Scan for the cell matching the given text and deliver its (x, y) coordinate at center. 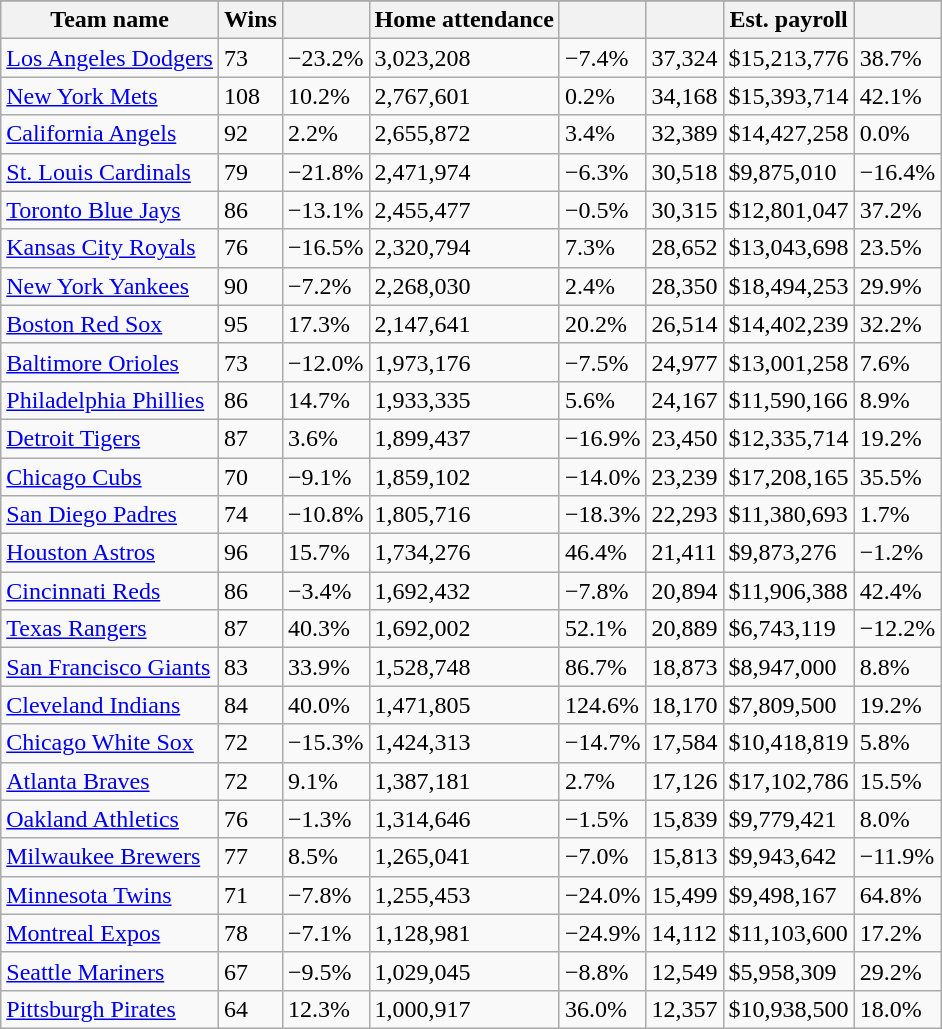
−15.3% (326, 743)
20.2% (602, 324)
5.6% (602, 400)
20,894 (684, 591)
Toronto Blue Jays (110, 210)
37.2% (898, 210)
$9,943,642 (788, 857)
−24.9% (602, 933)
2,655,872 (464, 134)
$10,418,819 (788, 743)
1,899,437 (464, 438)
2.2% (326, 134)
95 (250, 324)
$10,938,500 (788, 1009)
$11,590,166 (788, 400)
15.5% (898, 781)
12,549 (684, 971)
Cincinnati Reds (110, 591)
86.7% (602, 667)
8.9% (898, 400)
79 (250, 172)
84 (250, 705)
17,584 (684, 743)
$5,958,309 (788, 971)
$17,208,165 (788, 477)
$17,102,786 (788, 781)
$9,779,421 (788, 819)
Kansas City Royals (110, 248)
−12.0% (326, 362)
−16.5% (326, 248)
Texas Rangers (110, 629)
2,767,601 (464, 96)
83 (250, 667)
23.5% (898, 248)
1,265,041 (464, 857)
San Francisco Giants (110, 667)
17.2% (898, 933)
Est. payroll (788, 20)
3.6% (326, 438)
18,170 (684, 705)
9.1% (326, 781)
−1.2% (898, 553)
20,889 (684, 629)
$18,494,253 (788, 286)
Houston Astros (110, 553)
−21.8% (326, 172)
14.7% (326, 400)
−9.5% (326, 971)
15,813 (684, 857)
22,293 (684, 515)
92 (250, 134)
8.0% (898, 819)
1.7% (898, 515)
0.2% (602, 96)
$11,906,388 (788, 591)
32,389 (684, 134)
26,514 (684, 324)
$14,402,239 (788, 324)
Boston Red Sox (110, 324)
Philadelphia Phillies (110, 400)
−7.4% (602, 58)
Atlanta Braves (110, 781)
California Angels (110, 134)
1,029,045 (464, 971)
−9.1% (326, 477)
Los Angeles Dodgers (110, 58)
−0.5% (602, 210)
$13,001,258 (788, 362)
$9,873,276 (788, 553)
3.4% (602, 134)
Baltimore Orioles (110, 362)
67 (250, 971)
New York Mets (110, 96)
−13.1% (326, 210)
$6,743,119 (788, 629)
Chicago Cubs (110, 477)
1,805,716 (464, 515)
108 (250, 96)
−14.7% (602, 743)
Team name (110, 20)
15,839 (684, 819)
74 (250, 515)
2,320,794 (464, 248)
$15,213,776 (788, 58)
1,933,335 (464, 400)
29.9% (898, 286)
−6.3% (602, 172)
$14,427,258 (788, 134)
46.4% (602, 553)
8.8% (898, 667)
7.3% (602, 248)
1,000,917 (464, 1009)
−24.0% (602, 895)
$12,801,047 (788, 210)
$9,875,010 (788, 172)
77 (250, 857)
17,126 (684, 781)
Oakland Athletics (110, 819)
−7.1% (326, 933)
90 (250, 286)
71 (250, 895)
70 (250, 477)
15,499 (684, 895)
1,255,453 (464, 895)
64 (250, 1009)
42.4% (898, 591)
5.8% (898, 743)
35.5% (898, 477)
Detroit Tigers (110, 438)
7.6% (898, 362)
30,518 (684, 172)
17.3% (326, 324)
−1.5% (602, 819)
Wins (250, 20)
$11,380,693 (788, 515)
42.1% (898, 96)
−8.8% (602, 971)
64.8% (898, 895)
$8,947,000 (788, 667)
Milwaukee Brewers (110, 857)
12.3% (326, 1009)
18.0% (898, 1009)
37,324 (684, 58)
−14.0% (602, 477)
Cleveland Indians (110, 705)
1,314,646 (464, 819)
$9,498,167 (788, 895)
30,315 (684, 210)
28,652 (684, 248)
1,424,313 (464, 743)
52.1% (602, 629)
−7.0% (602, 857)
−3.4% (326, 591)
14,112 (684, 933)
2,455,477 (464, 210)
$11,103,600 (788, 933)
Minnesota Twins (110, 895)
2,147,641 (464, 324)
24,977 (684, 362)
Montreal Expos (110, 933)
Home attendance (464, 20)
28,350 (684, 286)
2,268,030 (464, 286)
−23.2% (326, 58)
−7.5% (602, 362)
24,167 (684, 400)
Seattle Mariners (110, 971)
Chicago White Sox (110, 743)
−16.4% (898, 172)
$15,393,714 (788, 96)
78 (250, 933)
−16.9% (602, 438)
$12,335,714 (788, 438)
29.2% (898, 971)
−7.2% (326, 286)
Pittsburgh Pirates (110, 1009)
−1.3% (326, 819)
15.7% (326, 553)
10.2% (326, 96)
2.7% (602, 781)
$13,043,698 (788, 248)
2,471,974 (464, 172)
1,471,805 (464, 705)
36.0% (602, 1009)
23,239 (684, 477)
New York Yankees (110, 286)
−18.3% (602, 515)
3,023,208 (464, 58)
−12.2% (898, 629)
St. Louis Cardinals (110, 172)
8.5% (326, 857)
40.3% (326, 629)
124.6% (602, 705)
1,692,002 (464, 629)
1,128,981 (464, 933)
$7,809,500 (788, 705)
96 (250, 553)
San Diego Padres (110, 515)
32.2% (898, 324)
23,450 (684, 438)
1,528,748 (464, 667)
38.7% (898, 58)
33.9% (326, 667)
34,168 (684, 96)
1,387,181 (464, 781)
40.0% (326, 705)
12,357 (684, 1009)
0.0% (898, 134)
1,859,102 (464, 477)
21,411 (684, 553)
2.4% (602, 286)
18,873 (684, 667)
−10.8% (326, 515)
1,973,176 (464, 362)
−11.9% (898, 857)
1,692,432 (464, 591)
1,734,276 (464, 553)
